Determine the [X, Y] coordinate at the center of the cell enclosing the given text.  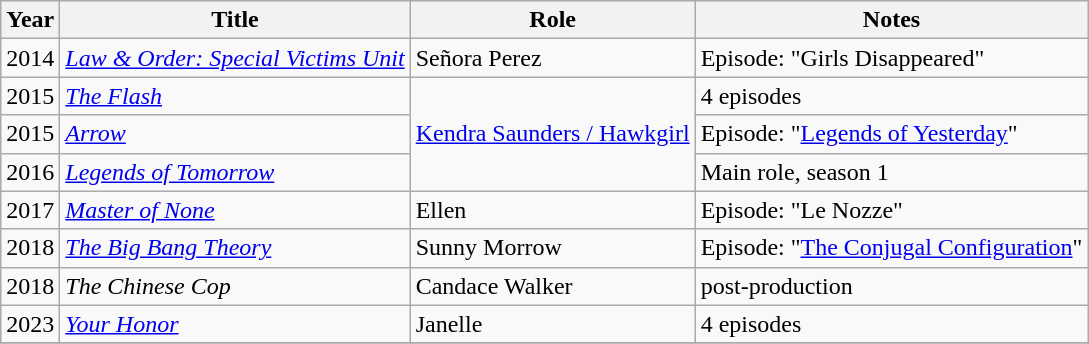
2023 [30, 324]
Episode: "The Conjugal Configuration" [892, 248]
Episode: "Le Nozze" [892, 210]
Main role, season 1 [892, 172]
Janelle [552, 324]
Candace Walker [552, 286]
post-production [892, 286]
The Big Bang Theory [235, 248]
Title [235, 20]
Señora Perez [552, 58]
Legends of Tomorrow [235, 172]
Arrow [235, 134]
2017 [30, 210]
Episode: "Girls Disappeared" [892, 58]
Episode: "Legends of Yesterday" [892, 134]
Master of None [235, 210]
Kendra Saunders / Hawkgirl [552, 134]
Sunny Morrow [552, 248]
Your Honor [235, 324]
Role [552, 20]
2016 [30, 172]
Notes [892, 20]
Year [30, 20]
The Flash [235, 96]
2014 [30, 58]
Ellen [552, 210]
Law & Order: Special Victims Unit [235, 58]
The Chinese Cop [235, 286]
